For the text-containing cell, return its midpoint in (x, y) coordinate format. 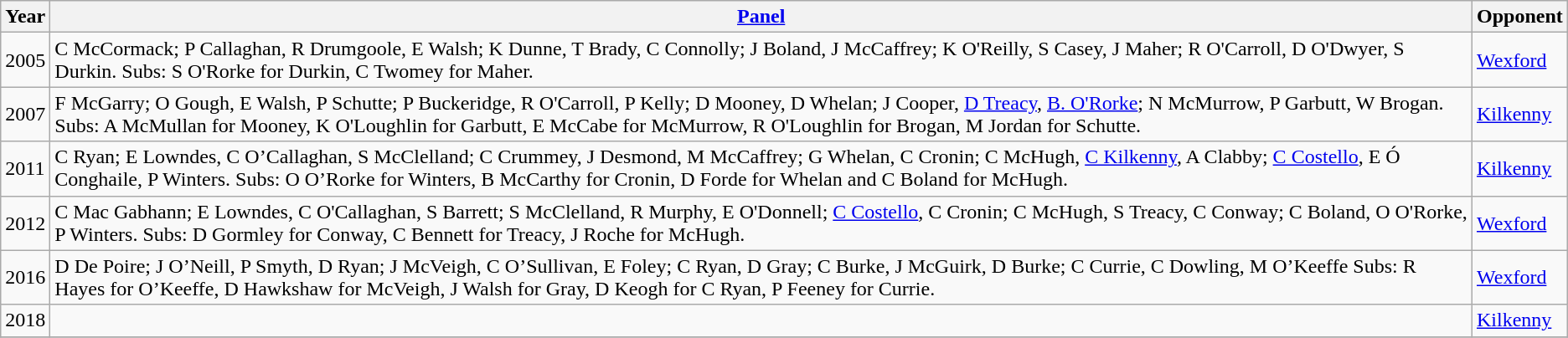
2005 (25, 60)
2016 (25, 278)
Year (25, 17)
Opponent (1519, 17)
2011 (25, 169)
Panel (761, 17)
2018 (25, 320)
2012 (25, 223)
2007 (25, 114)
